Detect which cell encompasses the target text, then output its [x, y] center coordinate. 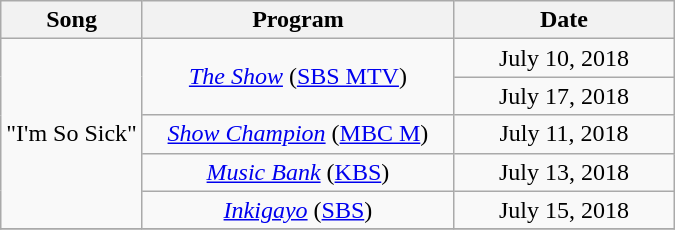
Music Bank (KBS) [298, 172]
July 11, 2018 [564, 134]
Show Champion (MBC M) [298, 134]
July 17, 2018 [564, 96]
Inkigayo (SBS) [298, 210]
July 10, 2018 [564, 58]
The Show (SBS MTV) [298, 77]
July 13, 2018 [564, 172]
Program [298, 20]
July 15, 2018 [564, 210]
Song [72, 20]
Date [564, 20]
"I'm So Sick" [72, 134]
